For the text-containing cell, return its midpoint in [x, y] coordinate format. 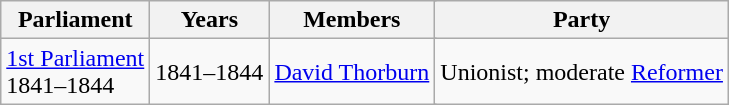
Years [210, 20]
Unionist; moderate Reformer [582, 72]
1st Parliament1841–1844 [76, 72]
1841–1844 [210, 72]
David Thorburn [352, 72]
Members [352, 20]
Party [582, 20]
Parliament [76, 20]
